Extract the [x, y] coordinate from the center of the cell holding the provided text.  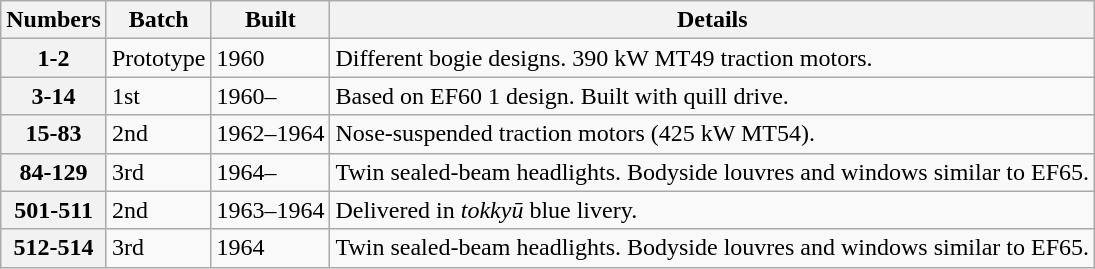
84-129 [54, 172]
Delivered in tokkyū blue livery. [712, 210]
1960 [270, 58]
1964 [270, 248]
15-83 [54, 134]
Built [270, 20]
Based on EF60 1 design. Built with quill drive. [712, 96]
501-511 [54, 210]
1960– [270, 96]
1962–1964 [270, 134]
512-514 [54, 248]
Prototype [158, 58]
Batch [158, 20]
1st [158, 96]
3-14 [54, 96]
Numbers [54, 20]
Details [712, 20]
1-2 [54, 58]
Nose-suspended traction motors (425 kW MT54). [712, 134]
Different bogie designs. 390 kW MT49 traction motors. [712, 58]
1964– [270, 172]
1963–1964 [270, 210]
